Search for the cell housing the specified text and yield its [X, Y] center coordinate. 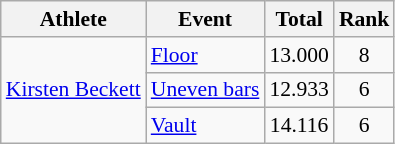
Kirsten Beckett [74, 90]
Rank [364, 19]
Vault [206, 126]
14.116 [298, 126]
Uneven bars [206, 90]
Athlete [74, 19]
8 [364, 55]
13.000 [298, 55]
Event [206, 19]
Total [298, 19]
Floor [206, 55]
12.933 [298, 90]
